Scan for the cell matching the given text and deliver its [X, Y] coordinate at center. 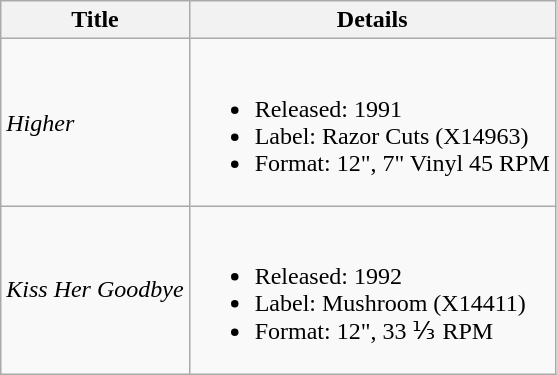
Higher [95, 122]
Kiss Her Goodbye [95, 290]
Details [372, 20]
Released: 1992Label: Mushroom (X14411)Format: 12", 33 ⅓ RPM [372, 290]
Released: 1991Label: Razor Cuts (X14963)Format: 12", 7" Vinyl 45 RPM [372, 122]
Title [95, 20]
